Search for the cell housing the specified text and yield its [x, y] center coordinate. 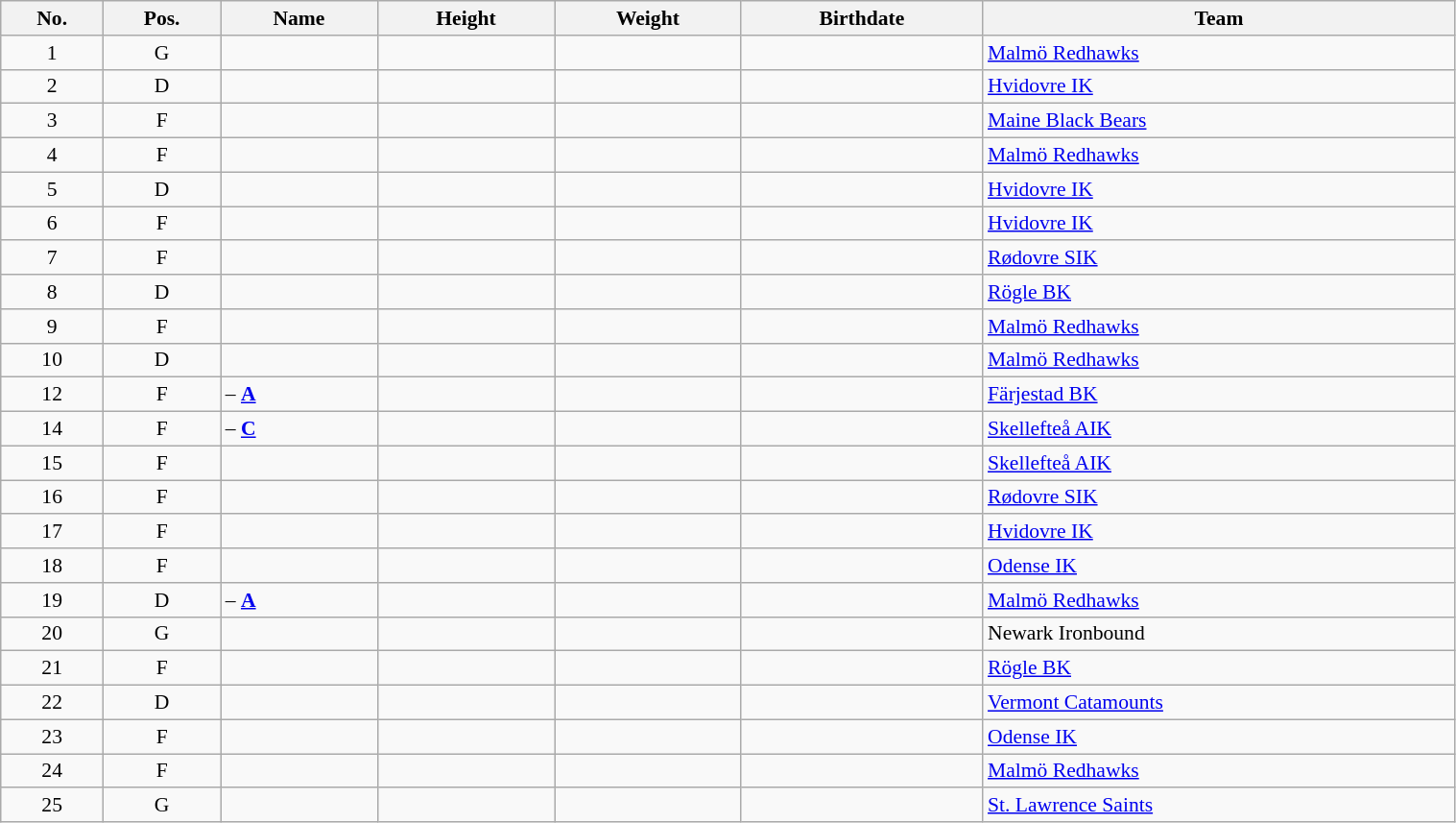
St. Lawrence Saints [1219, 806]
Färjestad BK [1219, 395]
No. [52, 18]
Height [466, 18]
14 [52, 429]
22 [52, 703]
Weight [648, 18]
5 [52, 189]
25 [52, 806]
17 [52, 532]
Team [1219, 18]
12 [52, 395]
15 [52, 463]
Pos. [162, 18]
4 [52, 156]
Birthdate [862, 18]
24 [52, 771]
Vermont Catamounts [1219, 703]
3 [52, 121]
23 [52, 737]
16 [52, 497]
7 [52, 258]
2 [52, 86]
8 [52, 292]
20 [52, 634]
– C [299, 429]
1 [52, 53]
10 [52, 360]
9 [52, 327]
Maine Black Bears [1219, 121]
18 [52, 566]
19 [52, 600]
Name [299, 18]
21 [52, 668]
6 [52, 224]
Newark Ironbound [1219, 634]
